Detect which cell encompasses the target text, then output its [x, y] center coordinate. 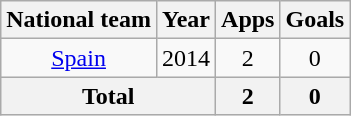
Apps [248, 20]
2014 [186, 58]
National team [79, 20]
Goals [315, 20]
Spain [79, 58]
Total [108, 96]
Year [186, 20]
